Pinpoint the cell where the given text exists, returning its [x, y] midpoint coordinate. 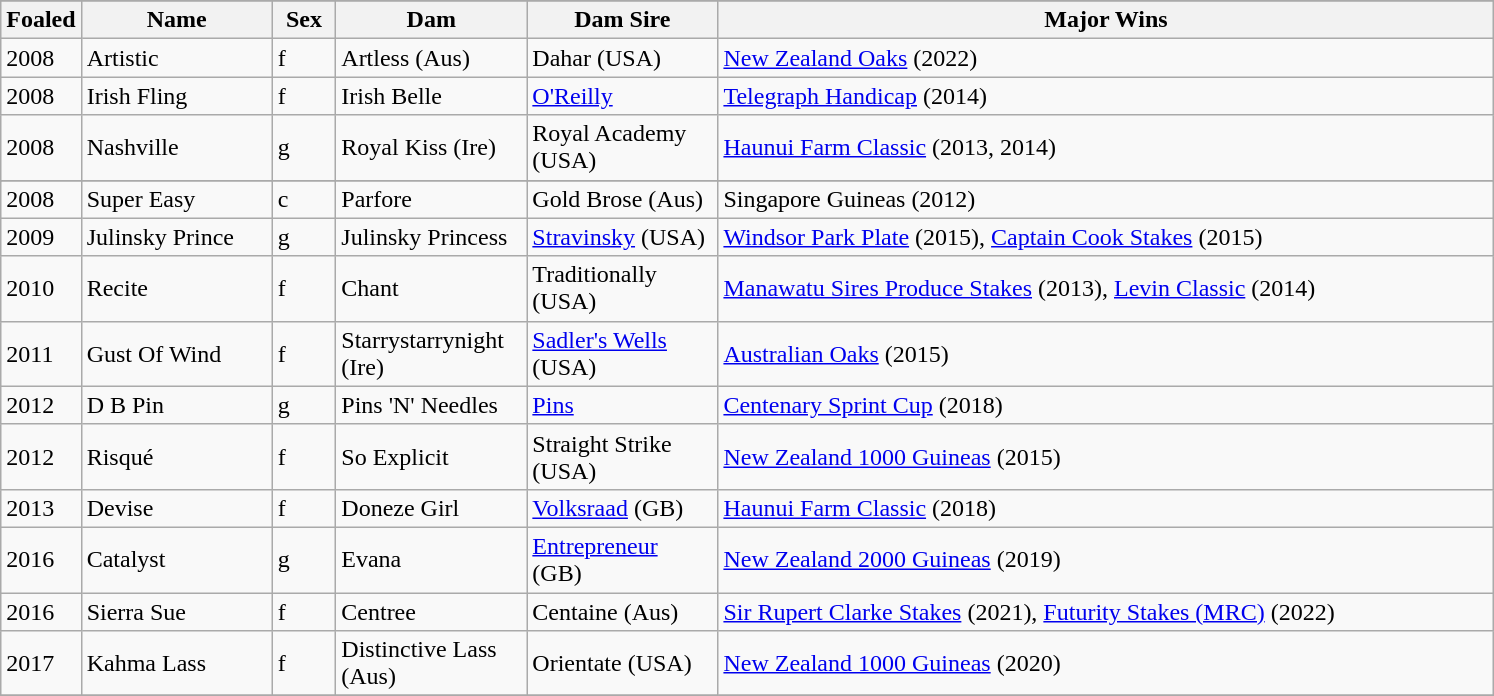
Risqué [176, 456]
Pins [622, 405]
Sir Rupert Clarke Stakes (2021), Futurity Stakes (MRC) (2022) [1106, 611]
Foaled [41, 20]
New Zealand 1000 Guineas (2020) [1106, 664]
New Zealand 1000 Guineas (2015) [1106, 456]
Irish Belle [432, 96]
Sadler's Wells (USA) [622, 354]
Centree [432, 611]
Manawatu Sires Produce Stakes (2013), Levin Classic (2014) [1106, 288]
Dam [432, 20]
Doneze Girl [432, 508]
Dahar (USA) [622, 58]
New Zealand Oaks (2022) [1106, 58]
Recite [176, 288]
Haunui Farm Classic (2018) [1106, 508]
Artistic [176, 58]
Centaine (Aus) [622, 611]
Kahma Lass [176, 664]
Gold Brose (Aus) [622, 199]
Entrepreneur (GB) [622, 560]
Evana [432, 560]
Royal Kiss (Ire) [432, 148]
Gust Of Wind [176, 354]
Orientate (USA) [622, 664]
Royal Academy (USA) [622, 148]
Major Wins [1106, 20]
Sierra Sue [176, 611]
Julinsky Prince [176, 237]
Haunui Farm Classic (2013, 2014) [1106, 148]
Traditionally (USA) [622, 288]
Singapore Guineas (2012) [1106, 199]
Distinctive Lass (Aus) [432, 664]
Dam Sire [622, 20]
Volksraad (GB) [622, 508]
Starrystarrynight (Ire) [432, 354]
Parfore [432, 199]
Australian Oaks (2015) [1106, 354]
Catalyst [176, 560]
Name [176, 20]
2009 [41, 237]
Pins 'N' Needles [432, 405]
2013 [41, 508]
2017 [41, 664]
2011 [41, 354]
D B Pin [176, 405]
Telegraph Handicap (2014) [1106, 96]
Centenary Sprint Cup (2018) [1106, 405]
Nashville [176, 148]
O'Reilly [622, 96]
Devise [176, 508]
So Explicit [432, 456]
Artless (Aus) [432, 58]
Julinsky Princess [432, 237]
Sex [304, 20]
Irish Fling [176, 96]
Super Easy [176, 199]
Chant [432, 288]
c [304, 199]
Windsor Park Plate (2015), Captain Cook Stakes (2015) [1106, 237]
2010 [41, 288]
Straight Strike (USA) [622, 456]
Stravinsky (USA) [622, 237]
New Zealand 2000 Guineas (2019) [1106, 560]
